Pinpoint the cell where the given text exists, returning its [X, Y] midpoint coordinate. 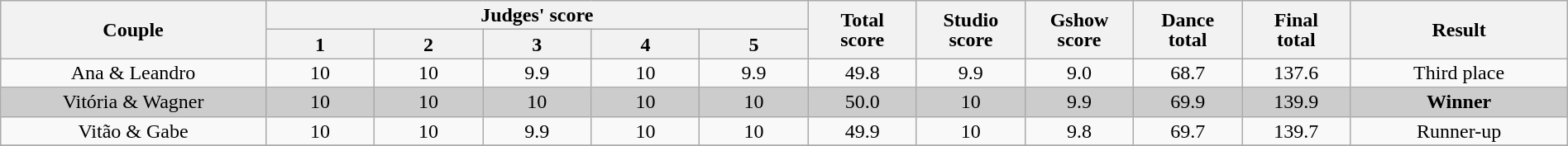
Ana & Leandro [134, 73]
Vitória & Wagner [134, 102]
Couple [134, 30]
Runner-up [1459, 130]
139.9 [1297, 102]
9.8 [1078, 130]
Totalscore [862, 30]
3 [538, 45]
2 [428, 45]
Result [1459, 30]
Finaltotal [1297, 30]
4 [645, 45]
68.7 [1188, 73]
Vitão & Gabe [134, 130]
9.0 [1078, 73]
Judges' score [537, 15]
50.0 [862, 102]
69.9 [1188, 102]
49.8 [862, 73]
49.9 [862, 130]
1 [319, 45]
Studioscore [971, 30]
69.7 [1188, 130]
139.7 [1297, 130]
Dancetotal [1188, 30]
5 [754, 45]
Gshowscore [1078, 30]
Winner [1459, 102]
Third place [1459, 73]
137.6 [1297, 73]
